Provide the [x, y] coordinate of the cell's center where the given text is located.  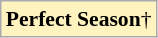
Perfect Season† [79, 19]
